Locate the cell with the specified text and output its [X, Y] center coordinate. 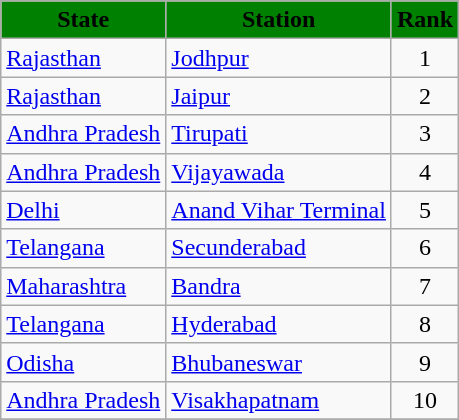
9 [424, 362]
1 [424, 58]
Vijayawada [279, 172]
State [84, 20]
Visakhapatnam [279, 400]
4 [424, 172]
2 [424, 96]
Delhi [84, 210]
Tirupati [279, 134]
Jodhpur [279, 58]
Rank [424, 20]
Bandra [279, 286]
10 [424, 400]
Anand Vihar Terminal [279, 210]
Odisha [84, 362]
Bhubaneswar [279, 362]
Jaipur [279, 96]
Secunderabad [279, 248]
3 [424, 134]
6 [424, 248]
Hyderabad [279, 324]
8 [424, 324]
5 [424, 210]
Station [279, 20]
Maharashtra [84, 286]
7 [424, 286]
